Scan for the cell matching the given text and deliver its [x, y] coordinate at center. 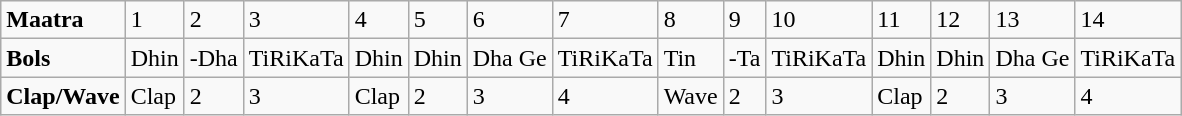
Maatra [63, 20]
10 [819, 20]
12 [960, 20]
1 [154, 20]
Clap/Wave [63, 96]
5 [438, 20]
Bols [63, 58]
13 [1032, 20]
6 [510, 20]
7 [605, 20]
9 [744, 20]
14 [1128, 20]
-Dha [214, 58]
8 [690, 20]
-Ta [744, 58]
Wave [690, 96]
11 [902, 20]
Tin [690, 58]
